Output the [x, y] coordinate of the center of the cell containing the given text.  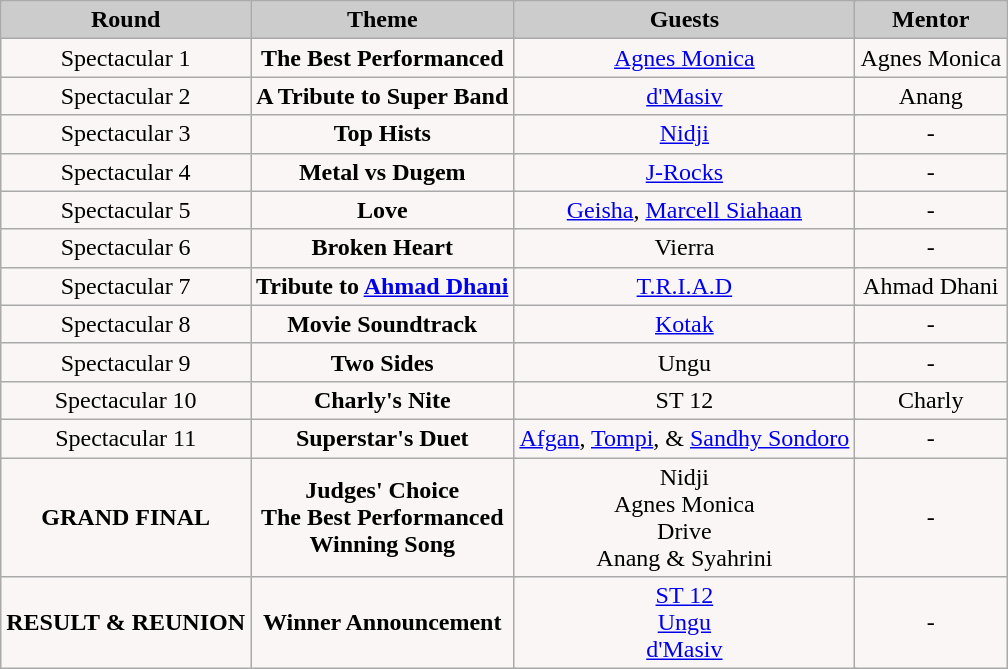
Spectacular 10 [126, 400]
Charly's Nite [382, 400]
Judges' Choice The Best Performanced Winning Song [382, 518]
Spectacular 8 [126, 324]
Charly [931, 400]
Spectacular 4 [126, 172]
Love [382, 210]
Movie Soundtrack [382, 324]
RESULT & REUNION [126, 623]
Spectacular 7 [126, 286]
Guests [684, 20]
Spectacular 2 [126, 96]
J-Rocks [684, 172]
Spectacular 3 [126, 134]
A Tribute to Super Band [382, 96]
Superstar's Duet [382, 438]
Top Hists [382, 134]
d'Masiv [684, 96]
Spectacular 9 [126, 362]
Spectacular 11 [126, 438]
Broken Heart [382, 248]
Geisha, Marcell Siahaan [684, 210]
Ungu [684, 362]
Two Sides [382, 362]
ST 12 Ungu d'Masiv [684, 623]
Afgan, Tompi, & Sandhy Sondoro [684, 438]
Vierra [684, 248]
Tribute to Ahmad Dhani [382, 286]
The Best Performanced [382, 58]
Nidji [684, 134]
Kotak [684, 324]
Spectacular 6 [126, 248]
Spectacular 5 [126, 210]
Round [126, 20]
Anang [931, 96]
Ahmad Dhani [931, 286]
GRAND FINAL [126, 518]
T.R.I.A.D [684, 286]
Metal vs Dugem [382, 172]
Nidji Agnes Monica Drive Anang & Syahrini [684, 518]
ST 12 [684, 400]
Winner Announcement [382, 623]
Mentor [931, 20]
Theme [382, 20]
Spectacular 1 [126, 58]
